Provide the [x, y] coordinate of the cell's center where the given text is located.  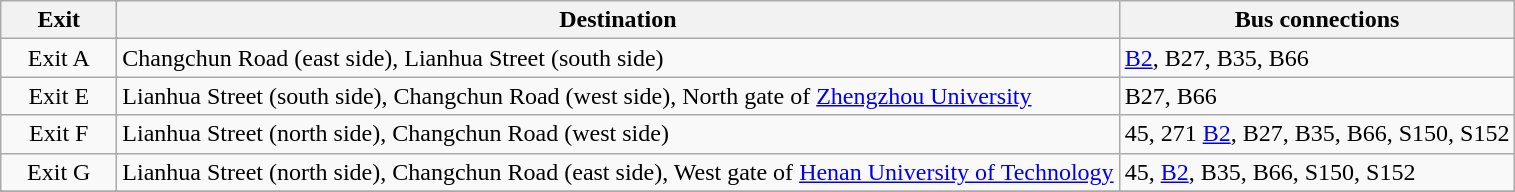
Exit E [59, 96]
B27, B66 [1317, 96]
Lianhua Street (north side), Changchun Road (west side) [618, 134]
Bus connections [1317, 20]
B2, B27, B35, B66 [1317, 58]
Changchun Road (east side), Lianhua Street (south side) [618, 58]
Exit F [59, 134]
Exit [59, 20]
45, B2, B35, B66, S150, S152 [1317, 172]
Lianhua Street (south side), Changchun Road (west side), North gate of Zhengzhou University [618, 96]
Exit A [59, 58]
Lianhua Street (north side), Changchun Road (east side), West gate of Henan University of Technology [618, 172]
Exit G [59, 172]
45, 271 B2, B27, B35, B66, S150, S152 [1317, 134]
Destination [618, 20]
